Scan for the cell matching the given text and deliver its [X, Y] coordinate at center. 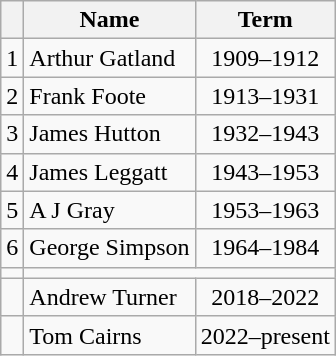
2022–present [265, 335]
Tom Cairns [110, 335]
James Leggatt [110, 172]
1953–1963 [265, 210]
1 [12, 58]
4 [12, 172]
A J Gray [110, 210]
Term [265, 20]
Arthur Gatland [110, 58]
Name [110, 20]
Frank Foote [110, 96]
1909–1912 [265, 58]
3 [12, 134]
5 [12, 210]
1913–1931 [265, 96]
George Simpson [110, 248]
Andrew Turner [110, 297]
2 [12, 96]
6 [12, 248]
James Hutton [110, 134]
2018–2022 [265, 297]
1964–1984 [265, 248]
1943–1953 [265, 172]
1932–1943 [265, 134]
